From the cell containing the given text, extract its center point as (x, y) coordinate. 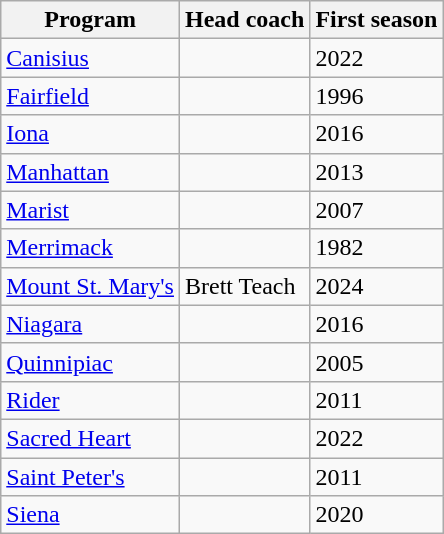
2024 (376, 286)
Sacred Heart (90, 438)
Niagara (90, 324)
Canisius (90, 58)
Iona (90, 134)
2020 (376, 515)
Brett Teach (244, 286)
Manhattan (90, 172)
Quinnipiac (90, 362)
Rider (90, 400)
Siena (90, 515)
Mount St. Mary's (90, 286)
Fairfield (90, 96)
Saint Peter's (90, 477)
2007 (376, 210)
Program (90, 20)
2013 (376, 172)
Merrimack (90, 248)
First season (376, 20)
1996 (376, 96)
1982 (376, 248)
Head coach (244, 20)
2005 (376, 362)
Marist (90, 210)
